Find where the given text appears and provide that cell's center as [x, y] coordinate. 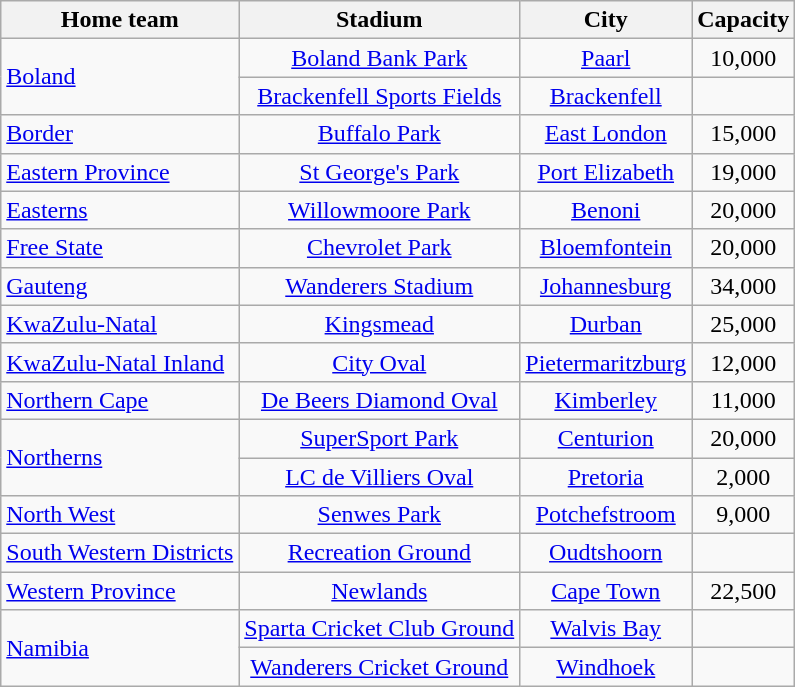
Paarl [606, 58]
25,000 [744, 324]
Sparta Cricket Club Ground [380, 629]
Recreation Ground [380, 553]
Senwes Park [380, 515]
Walvis Bay [606, 629]
Wanderers Cricket Ground [380, 667]
Wanderers Stadium [380, 286]
City Oval [380, 362]
15,000 [744, 134]
Border [120, 134]
Port Elizabeth [606, 172]
Boland [120, 77]
Northern Cape [120, 400]
South Western Districts [120, 553]
Stadium [380, 20]
Newlands [380, 591]
Kingsmead [380, 324]
Cape Town [606, 591]
Potchefstroom [606, 515]
Durban [606, 324]
Buffalo Park [380, 134]
Windhoek [606, 667]
Bloemfontein [606, 248]
Northerns [120, 457]
North West [120, 515]
Oudtshoorn [606, 553]
LC de Villiers Oval [380, 477]
Pietermaritzburg [606, 362]
Pretoria [606, 477]
Brackenfell Sports Fields [380, 96]
Willowmoore Park [380, 210]
East London [606, 134]
KwaZulu-Natal [120, 324]
Benoni [606, 210]
11,000 [744, 400]
34,000 [744, 286]
Easterns [120, 210]
Eastern Province [120, 172]
19,000 [744, 172]
City [606, 20]
22,500 [744, 591]
2,000 [744, 477]
Namibia [120, 648]
12,000 [744, 362]
Centurion [606, 438]
Johannesburg [606, 286]
SuperSport Park [380, 438]
Gauteng [120, 286]
9,000 [744, 515]
10,000 [744, 58]
Chevrolet Park [380, 248]
KwaZulu-Natal Inland [120, 362]
Home team [120, 20]
Brackenfell [606, 96]
Western Province [120, 591]
De Beers Diamond Oval [380, 400]
Capacity [744, 20]
Kimberley [606, 400]
St George's Park [380, 172]
Free State [120, 248]
Boland Bank Park [380, 58]
